Output the (x, y) coordinate of the center of the cell containing the given text.  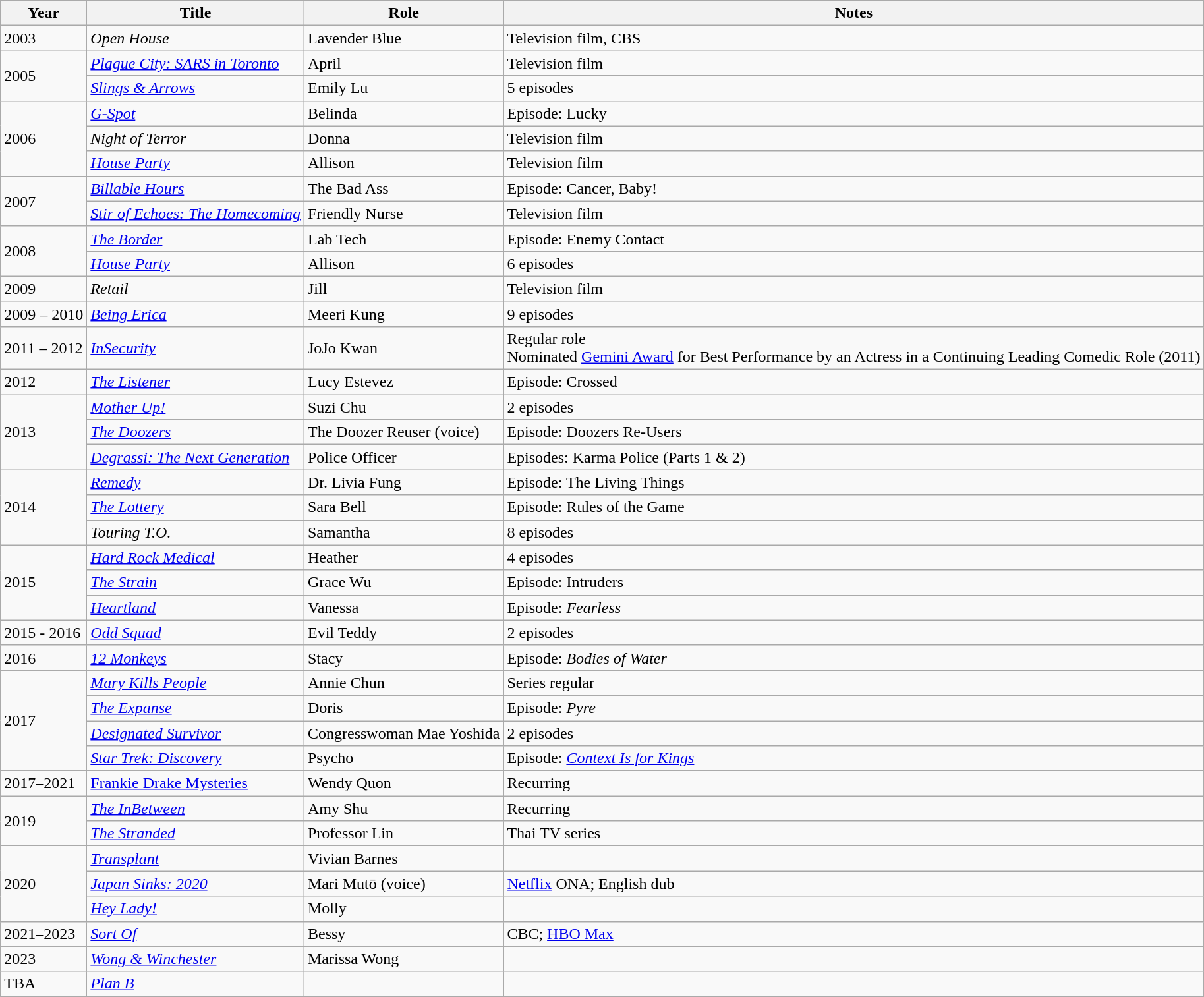
Mother Up! (196, 407)
G-Spot (196, 113)
Donna (403, 138)
Evil Teddy (403, 633)
Episode: Context Is for Kings (854, 758)
Degrassi: The Next Generation (196, 457)
The Strain (196, 583)
2008 (43, 251)
Frankie Drake Mysteries (196, 783)
Episode: Fearless (854, 608)
Doris (403, 708)
InSecurity (196, 348)
Annie Chun (403, 683)
4 episodes (854, 557)
2007 (43, 201)
Suzi Chu (403, 407)
Japan Sinks: 2020 (196, 884)
Grace Wu (403, 583)
Episode: Bodies of Water (854, 658)
Dr. Livia Fung (403, 482)
Samantha (403, 532)
Episode: Lucky (854, 113)
2009 – 2010 (43, 314)
2017 (43, 720)
The InBetween (196, 809)
Heartland (196, 608)
Odd Squad (196, 633)
Episodes: Karma Police (Parts 1 & 2) (854, 457)
Heather (403, 557)
Molly (403, 909)
Wong & Winchester (196, 959)
2015 (43, 583)
Police Officer (403, 457)
The Lottery (196, 507)
Jill (403, 289)
Episode: Pyre (854, 708)
Star Trek: Discovery (196, 758)
Being Erica (196, 314)
Meeri Kung (403, 314)
2014 (43, 507)
The Doozers (196, 432)
2020 (43, 884)
Congresswoman Mae Yoshida (403, 733)
Vanessa (403, 608)
2021–2023 (43, 934)
Open House (196, 38)
2017–2021 (43, 783)
Lab Tech (403, 239)
Stir of Echoes: The Homecoming (196, 214)
2011 – 2012 (43, 348)
2009 (43, 289)
6 episodes (854, 264)
Hey Lady! (196, 909)
12 Monkeys (196, 658)
9 episodes (854, 314)
The Stranded (196, 834)
Episode: Crossed (854, 382)
Sara Bell (403, 507)
Regular roleNominated Gemini Award for Best Performance by an Actress in a Continuing Leading Comedic Role (2011) (854, 348)
TBA (43, 984)
Designated Survivor (196, 733)
Lavender Blue (403, 38)
Remedy (196, 482)
Notes (854, 13)
The Bad Ass (403, 188)
April (403, 63)
8 episodes (854, 532)
Mari Mutō (voice) (403, 884)
2023 (43, 959)
Marissa Wong (403, 959)
Thai TV series (854, 834)
2019 (43, 821)
Episode: Intruders (854, 583)
2005 (43, 76)
CBC; HBO Max (854, 934)
2006 (43, 138)
The Listener (196, 382)
Netflix ONA; English dub (854, 884)
Plan B (196, 984)
Role (403, 13)
Billable Hours (196, 188)
Retail (196, 289)
Mary Kills People (196, 683)
Hard Rock Medical (196, 557)
Episode: Enemy Contact (854, 239)
Professor Lin (403, 834)
The Expanse (196, 708)
Stacy (403, 658)
JoJo Kwan (403, 348)
Wendy Quon (403, 783)
Belinda (403, 113)
2013 (43, 432)
2016 (43, 658)
The Doozer Reuser (voice) (403, 432)
Bessy (403, 934)
2012 (43, 382)
5 episodes (854, 88)
Transplant (196, 859)
Amy Shu (403, 809)
Touring T.O. (196, 532)
Episode: The Living Things (854, 482)
Friendly Nurse (403, 214)
Plague City: SARS in Toronto (196, 63)
Slings & Arrows (196, 88)
Title (196, 13)
Episode: Cancer, Baby! (854, 188)
Night of Terror (196, 138)
Sort Of (196, 934)
Series regular (854, 683)
Television film, CBS (854, 38)
Lucy Estevez (403, 382)
Psycho (403, 758)
Episode: Rules of the Game (854, 507)
Emily Lu (403, 88)
2003 (43, 38)
Year (43, 13)
2015 - 2016 (43, 633)
Episode: Doozers Re-Users (854, 432)
The Border (196, 239)
Vivian Barnes (403, 859)
